Return (X, Y) of the center of cell containing provided text 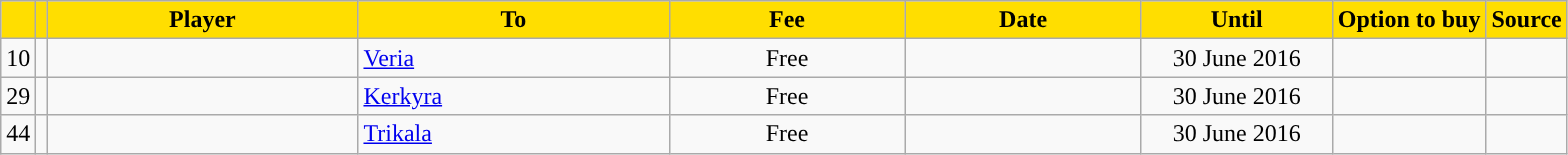
Fee (787, 20)
Source (1526, 20)
10 (18, 58)
Veria (514, 58)
29 (18, 96)
Until (1236, 20)
Trikala (514, 134)
To (514, 20)
Player (202, 20)
Option to buy (1409, 20)
Date (1023, 20)
Kerkyra (514, 96)
44 (18, 134)
